Scan for the cell matching the given text and deliver its (x, y) coordinate at center. 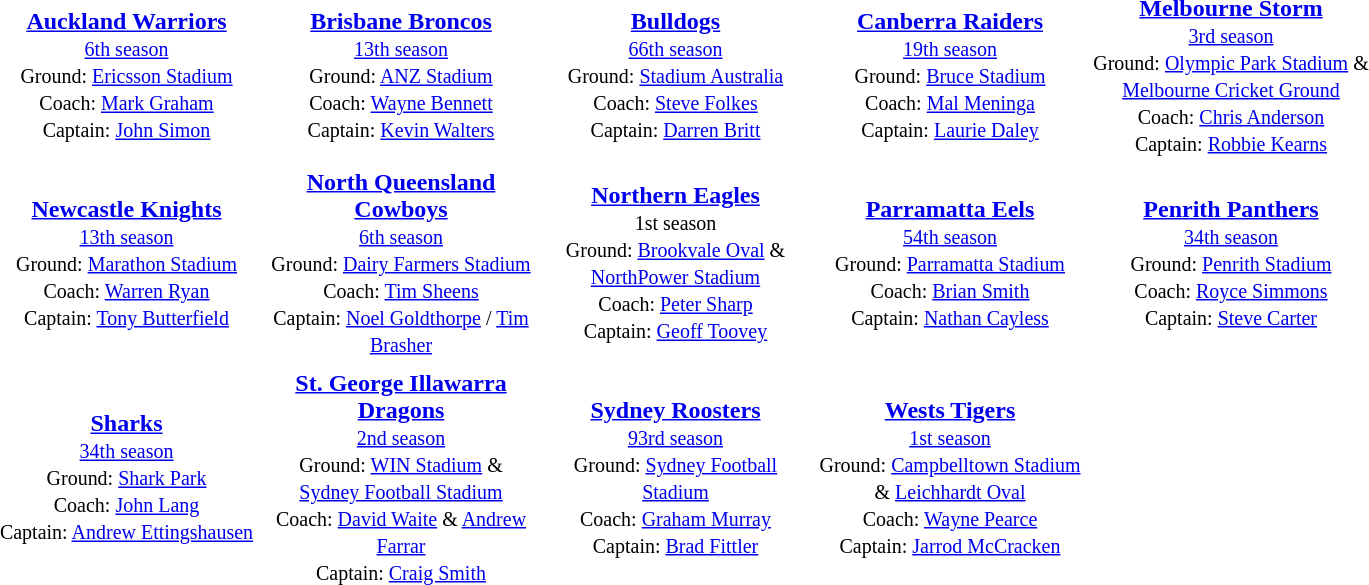
Parramatta Eels 54th seasonGround: Parramatta StadiumCoach: Brian SmithCaptain: Nathan Cayless (950, 263)
Northern Eagles 1st seasonGround: Brookvale Oval & NorthPower StadiumCoach: Peter SharpCaptain: Geoff Toovey (676, 263)
North Queensland Cowboys6th seasonGround: Dairy Farmers StadiumCoach: Tim SheensCaptain: Noel Goldthorpe / Tim Brasher (401, 263)
